Provide the [x, y] coordinate of the cell's center where the given text is located.  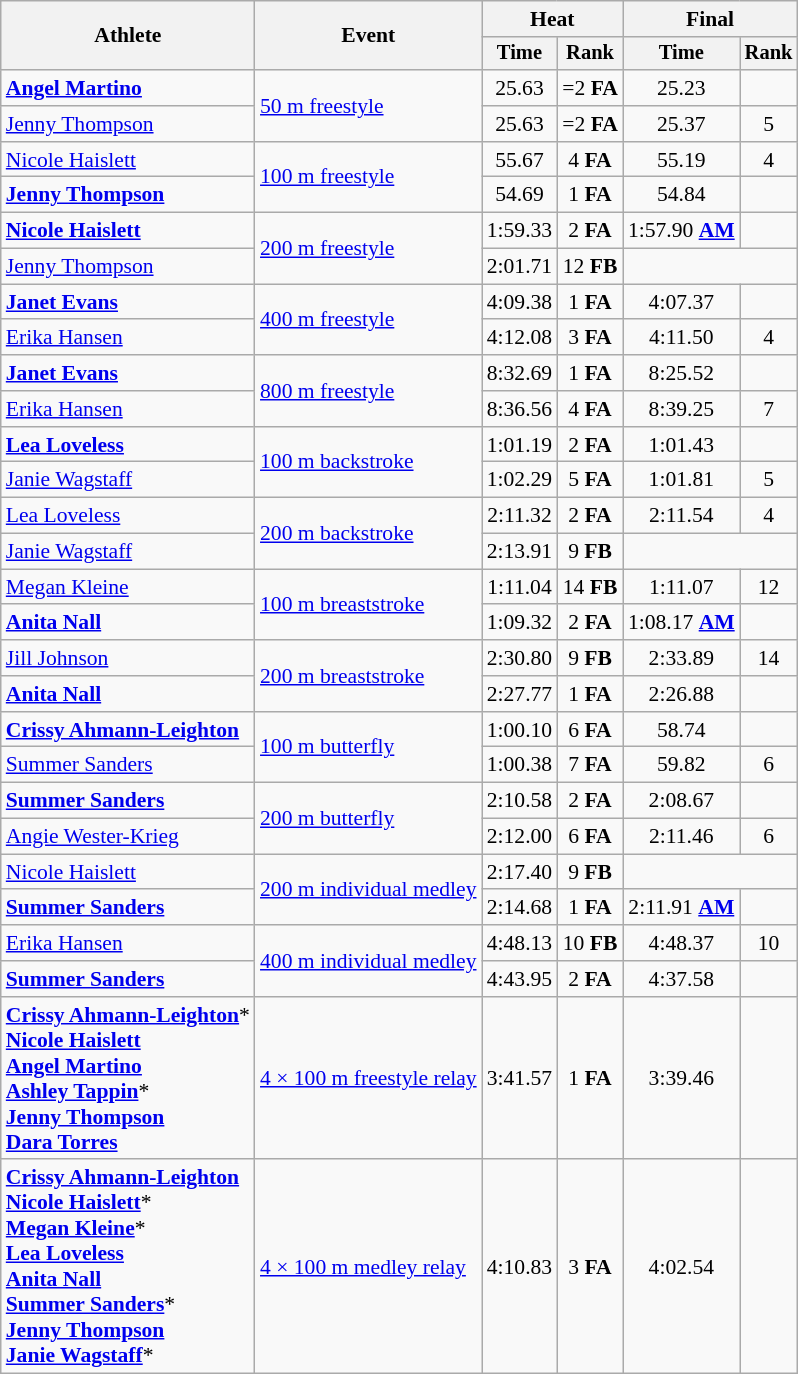
200 m freestyle [368, 248]
1:02.29 [520, 480]
14 [769, 658]
4:02.54 [682, 1267]
25.37 [682, 124]
Athlete [128, 36]
25.23 [682, 88]
50 m freestyle [368, 106]
14 FB [590, 587]
2:11.46 [682, 837]
Event [368, 36]
200 m breaststroke [368, 676]
Crissy Ahmann-LeightonNicole Haislett*Megan Kleine*Lea LovelessAnita NallSummer Sanders*Jenny ThompsonJanie Wagstaff* [128, 1267]
10 [769, 943]
400 m individual medley [368, 960]
Crissy Ahmann-Leighton [128, 730]
2:30.80 [520, 658]
54.69 [520, 195]
4:48.13 [520, 943]
2:13.91 [520, 552]
Megan Kleine [128, 587]
3:41.57 [520, 1078]
1:09.32 [520, 623]
2:10.58 [520, 801]
8:25.52 [682, 373]
4:10.83 [520, 1267]
58.74 [682, 730]
400 m freestyle [368, 320]
1:01.19 [520, 445]
55.67 [520, 160]
800 m freestyle [368, 390]
1:01.43 [682, 445]
4:07.37 [682, 302]
7 [769, 409]
Angie Wester-Krieg [128, 837]
Angel Martino [128, 88]
2:11.91 AM [682, 908]
12 [769, 587]
Crissy Ahmann-Leighton*Nicole HaislettAngel MartinoAshley Tappin*Jenny ThompsonDara Torres [128, 1078]
55.19 [682, 160]
Heat [552, 19]
4 × 100 m freestyle relay [368, 1078]
100 m backstroke [368, 462]
1:11.07 [682, 587]
8:39.25 [682, 409]
1:00.10 [520, 730]
2:17.40 [520, 872]
2:01.71 [520, 267]
4:09.38 [520, 302]
2:08.67 [682, 801]
200 m individual medley [368, 890]
Jill Johnson [128, 658]
2:11.54 [682, 516]
2:27.77 [520, 694]
4 × 100 m medley relay [368, 1267]
1:00.38 [520, 765]
8:32.69 [520, 373]
1:08.17 AM [682, 623]
2:26.88 [682, 694]
100 m butterfly [368, 748]
100 m freestyle [368, 178]
4:43.95 [520, 979]
8:36.56 [520, 409]
5 FA [590, 480]
2:33.89 [682, 658]
1:01.81 [682, 480]
54.84 [682, 195]
100 m breaststroke [368, 604]
2:12.00 [520, 837]
12 FB [590, 267]
2:11.32 [520, 516]
200 m backstroke [368, 534]
1:11.04 [520, 587]
10 FB [590, 943]
4:48.37 [682, 943]
59.82 [682, 765]
1:59.33 [520, 231]
7 FA [590, 765]
2:14.68 [520, 908]
Final [710, 19]
4:11.50 [682, 338]
200 m butterfly [368, 818]
4:12.08 [520, 338]
3:39.46 [682, 1078]
1:57.90 AM [682, 231]
4:37.58 [682, 979]
